Find where the given text appears and provide that cell's center as [X, Y] coordinate. 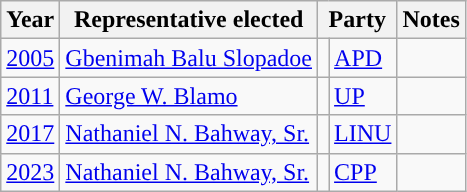
Gbenimah Balu Slopadoe [189, 58]
Representative elected [189, 20]
Year [30, 20]
LINU [363, 134]
Party [358, 20]
CPP [363, 172]
George W. Blamo [189, 96]
2023 [30, 172]
UP [363, 96]
2005 [30, 58]
APD [363, 58]
Notes [431, 20]
2017 [30, 134]
2011 [30, 96]
